Provide the (X, Y) coordinate of the cell's center where the given text is located.  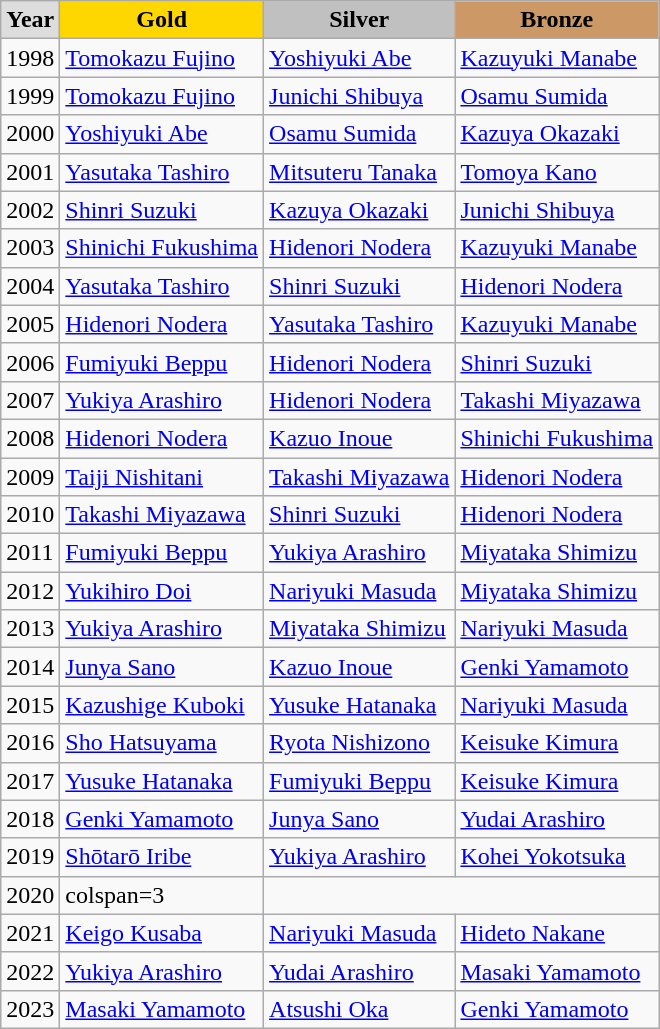
2022 (30, 971)
2015 (30, 705)
Taiji Nishitani (162, 477)
2020 (30, 895)
Ryota Nishizono (360, 743)
2019 (30, 857)
Sho Hatsuyama (162, 743)
2002 (30, 210)
2021 (30, 933)
Bronze (557, 20)
Kazushige Kuboki (162, 705)
2001 (30, 172)
2009 (30, 477)
Mitsuteru Tanaka (360, 172)
Keigo Kusaba (162, 933)
2008 (30, 438)
2006 (30, 362)
Silver (360, 20)
Gold (162, 20)
2000 (30, 134)
Year (30, 20)
colspan=3 (162, 895)
2013 (30, 629)
2010 (30, 515)
2005 (30, 324)
1998 (30, 58)
Kohei Yokotsuka (557, 857)
2003 (30, 248)
2017 (30, 781)
2016 (30, 743)
2018 (30, 819)
2011 (30, 553)
2007 (30, 400)
Yukihiro Doi (162, 591)
Shōtarō Iribe (162, 857)
Hideto Nakane (557, 933)
2012 (30, 591)
1999 (30, 96)
2014 (30, 667)
Tomoya Kano (557, 172)
Atsushi Oka (360, 1009)
2004 (30, 286)
2023 (30, 1009)
